Capture the cell that displays the provided text and extract its (x, y) central coordinate. 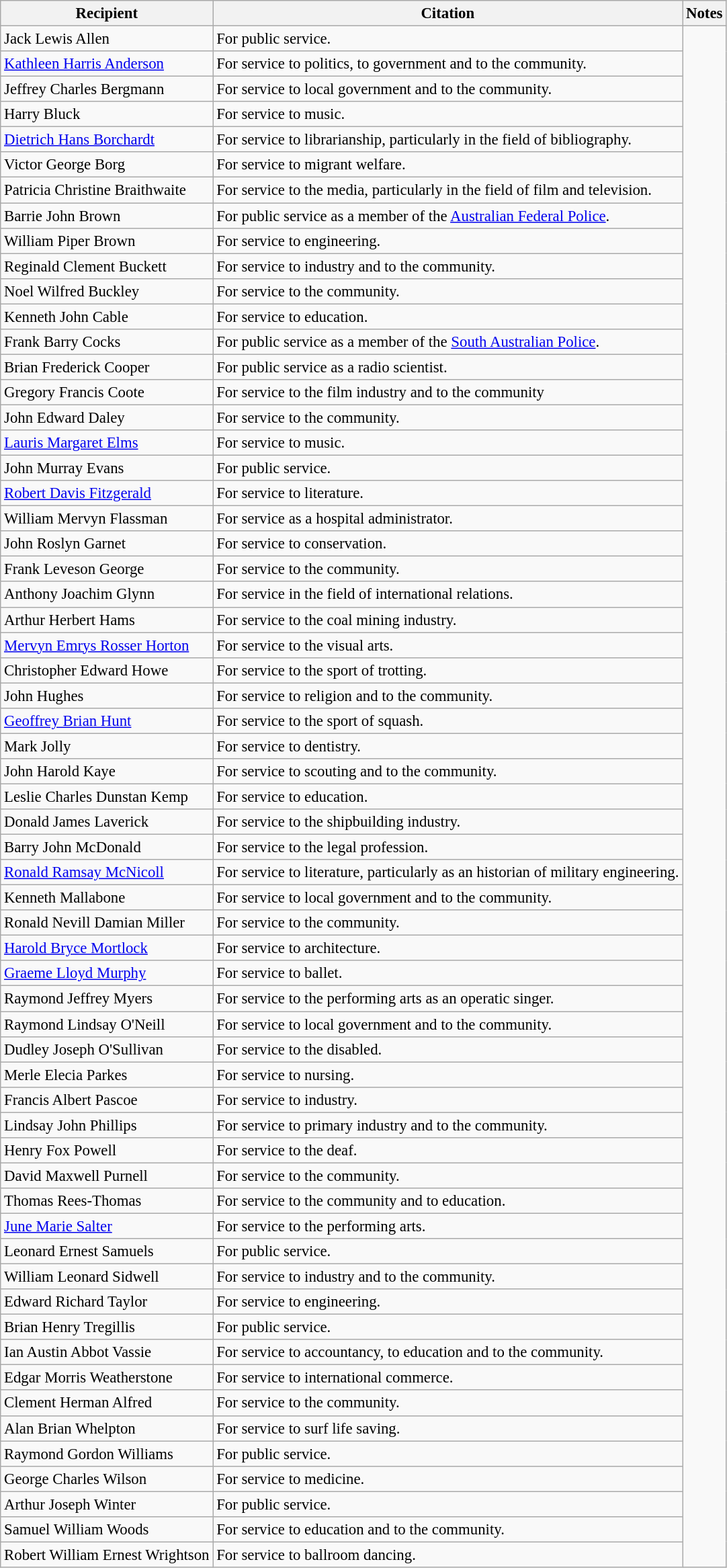
Ronald Nevill Damian Miller (107, 923)
Dietrich Hans Borchardt (107, 140)
Jack Lewis Allen (107, 39)
For service to the sport of trotting. (447, 670)
Brian Frederick Cooper (107, 367)
For service to medicine. (447, 1479)
George Charles Wilson (107, 1479)
Jeffrey Charles Bergmann (107, 89)
Anthony Joachim Glynn (107, 595)
John Edward Daley (107, 417)
For service to architecture. (447, 948)
For public service as a member of the South Australian Police. (447, 342)
Raymond Gordon Williams (107, 1454)
For service to the visual arts. (447, 645)
Mervyn Emrys Rosser Horton (107, 645)
For service to the community and to education. (447, 1201)
For service to the disabled. (447, 1049)
Brian Henry Tregillis (107, 1327)
Frank Barry Cocks (107, 342)
Mark Jolly (107, 746)
Geoffrey Brian Hunt (107, 721)
Frank Leveson George (107, 569)
Samuel William Woods (107, 1530)
For public service as a member of the Australian Federal Police. (447, 216)
Lauris Margaret Elms (107, 443)
William Piper Brown (107, 241)
Victor George Borg (107, 165)
Edgar Morris Weatherstone (107, 1378)
For service in the field of international relations. (447, 595)
For service as a hospital administrator. (447, 519)
For service to ballroom dancing. (447, 1555)
Reginald Clement Buckett (107, 266)
John Harold Kaye (107, 772)
Raymond Jeffrey Myers (107, 999)
Graeme Lloyd Murphy (107, 974)
For service to the film industry and to the community (447, 393)
For service to religion and to the community. (447, 696)
Merle Elecia Parkes (107, 1075)
For service to the media, particularly in the field of film and television. (447, 190)
For public service as a radio scientist. (447, 367)
Gregory Francis Coote (107, 393)
Kathleen Harris Anderson (107, 64)
Clement Herman Alfred (107, 1403)
William Mervyn Flassman (107, 519)
John Murray Evans (107, 468)
Notes (704, 13)
Donald James Laverick (107, 822)
For service to international commerce. (447, 1378)
Noel Wilfred Buckley (107, 291)
For service to ballet. (447, 974)
Harold Bryce Mortlock (107, 948)
Citation (447, 13)
John Roslyn Garnet (107, 544)
For service to politics, to government and to the community. (447, 64)
June Marie Salter (107, 1226)
Ronald Ramsay McNicoll (107, 872)
Recipient (107, 13)
For service to dentistry. (447, 746)
For service to the deaf. (447, 1151)
Harry Bluck (107, 114)
For service to the shipbuilding industry. (447, 822)
For service to surf life saving. (447, 1428)
Leonard Ernest Samuels (107, 1251)
For service to librarianship, particularly in the field of bibliography. (447, 140)
Barrie John Brown (107, 216)
For service to the sport of squash. (447, 721)
Robert William Ernest Wrightson (107, 1555)
Christopher Edward Howe (107, 670)
John Hughes (107, 696)
Edward Richard Taylor (107, 1302)
Kenneth Mallabone (107, 898)
Ian Austin Abbot Vassie (107, 1352)
For service to migrant welfare. (447, 165)
William Leonard Sidwell (107, 1277)
For service to literature. (447, 493)
For service to the legal profession. (447, 848)
Francis Albert Pascoe (107, 1100)
Dudley Joseph O'Sullivan (107, 1049)
For service to nursing. (447, 1075)
Patricia Christine Braithwaite (107, 190)
For service to education and to the community. (447, 1530)
For service to industry. (447, 1100)
Arthur Herbert Hams (107, 620)
Robert Davis Fitzgerald (107, 493)
Thomas Rees-Thomas (107, 1201)
For service to conservation. (447, 544)
For service to literature, particularly as an historian of military engineering. (447, 872)
For service to accountancy, to education and to the community. (447, 1352)
Kenneth John Cable (107, 317)
David Maxwell Purnell (107, 1175)
Alan Brian Whelpton (107, 1428)
Lindsay John Phillips (107, 1125)
For service to the performing arts as an operatic singer. (447, 999)
For service to the performing arts. (447, 1226)
Arthur Joseph Winter (107, 1504)
Raymond Lindsay O'Neill (107, 1024)
For service to the coal mining industry. (447, 620)
Leslie Charles Dunstan Kemp (107, 796)
Henry Fox Powell (107, 1151)
Barry John McDonald (107, 848)
For service to scouting and to the community. (447, 772)
For service to primary industry and to the community. (447, 1125)
